Determine the (x, y) coordinate at the center of the cell enclosing the given text.  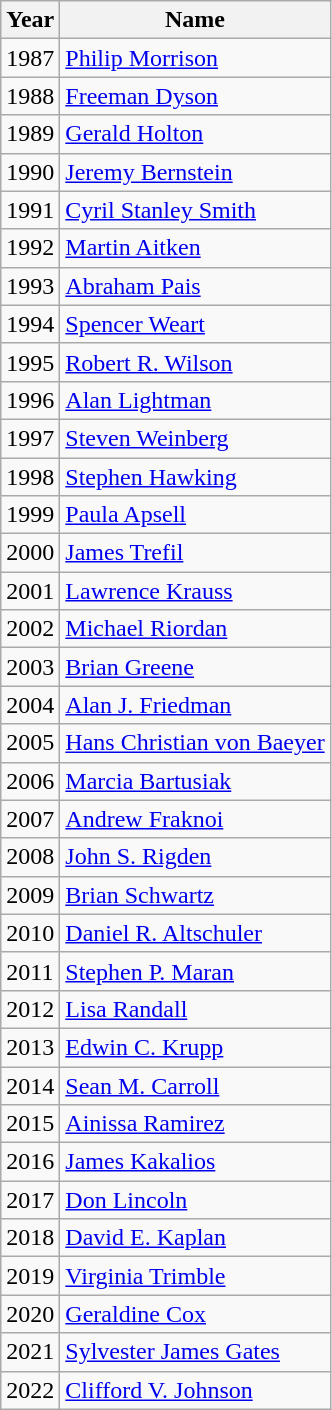
Edwin C. Krupp (195, 1047)
2001 (30, 591)
1987 (30, 58)
2005 (30, 743)
2018 (30, 1238)
2002 (30, 629)
2009 (30, 895)
Virginia Trimble (195, 1276)
Brian Greene (195, 667)
Michael Riordan (195, 629)
2017 (30, 1200)
Stephen Hawking (195, 477)
1989 (30, 134)
1996 (30, 400)
Steven Weinberg (195, 438)
2007 (30, 819)
Robert R. Wilson (195, 362)
2008 (30, 857)
Marcia Bartusiak (195, 781)
1988 (30, 96)
1999 (30, 515)
2013 (30, 1047)
2021 (30, 1352)
2000 (30, 553)
James Kakalios (195, 1162)
Abraham Pais (195, 286)
Gerald Holton (195, 134)
Daniel R. Altschuler (195, 933)
James Trefil (195, 553)
1993 (30, 286)
Lisa Randall (195, 1009)
Name (195, 20)
Martin Aitken (195, 248)
2012 (30, 1009)
2014 (30, 1085)
Lawrence Krauss (195, 591)
2020 (30, 1314)
1995 (30, 362)
2015 (30, 1124)
2004 (30, 705)
2016 (30, 1162)
2019 (30, 1276)
Alan J. Friedman (195, 705)
1997 (30, 438)
Cyril Stanley Smith (195, 210)
Paula Apsell (195, 515)
Geraldine Cox (195, 1314)
1992 (30, 248)
Clifford V. Johnson (195, 1390)
Andrew Fraknoi (195, 819)
John S. Rigden (195, 857)
1990 (30, 172)
2010 (30, 933)
1998 (30, 477)
Year (30, 20)
1994 (30, 324)
2022 (30, 1390)
Sylvester James Gates (195, 1352)
Stephen P. Maran (195, 971)
2003 (30, 667)
2011 (30, 971)
Jeremy Bernstein (195, 172)
1991 (30, 210)
Don Lincoln (195, 1200)
Hans Christian von Baeyer (195, 743)
Philip Morrison (195, 58)
Freeman Dyson (195, 96)
2006 (30, 781)
Ainissa Ramirez (195, 1124)
Brian Schwartz (195, 895)
Sean M. Carroll (195, 1085)
David E. Kaplan (195, 1238)
Alan Lightman (195, 400)
Spencer Weart (195, 324)
